Return (X, Y) of the center of cell containing provided text 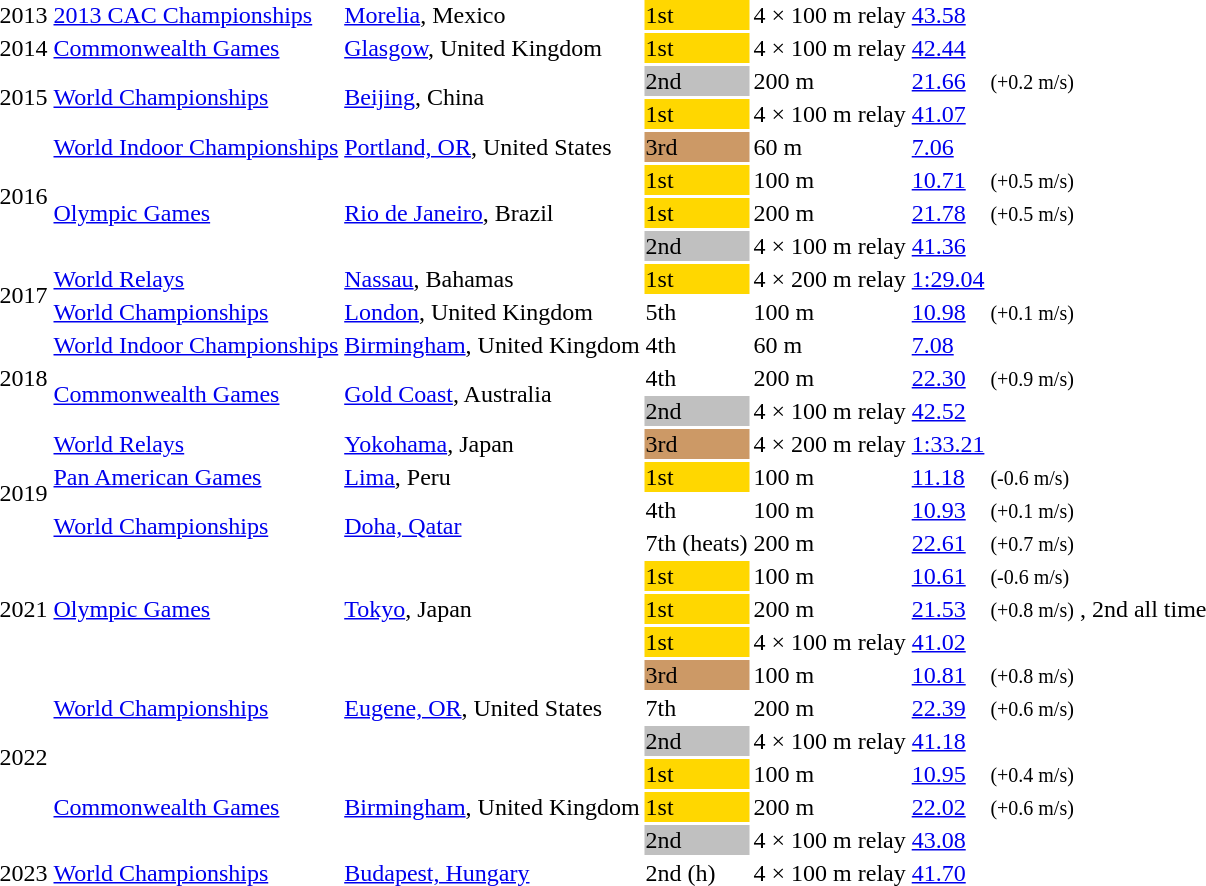
10.93 (948, 510)
Tokyo, Japan (492, 609)
41.02 (948, 642)
10.71 (948, 180)
21.66 (948, 81)
41.07 (948, 114)
Morelia, Mexico (492, 15)
10.81 (948, 675)
21.78 (948, 213)
2013 CAC Championships (196, 15)
22.30 (948, 378)
7.08 (948, 345)
21.53 (948, 609)
22.39 (948, 708)
Lima, Peru (492, 477)
41.18 (948, 741)
Portland, OR, United States (492, 147)
22.61 (948, 543)
Yokohama, Japan (492, 444)
7th (696, 708)
Gold Coast, Australia (492, 394)
43.58 (948, 15)
London, United Kingdom (492, 312)
Rio de Janeiro, Brazil (492, 213)
7.06 (948, 147)
Glasgow, United Kingdom (492, 48)
11.18 (948, 477)
42.52 (948, 411)
Pan American Games (196, 477)
42.44 (948, 48)
10.98 (948, 312)
Eugene, OR, United States (492, 708)
43.08 (948, 840)
10.61 (948, 576)
1:29.04 (948, 279)
Doha, Qatar (492, 526)
5th (696, 312)
22.02 (948, 807)
7th (heats) (696, 543)
Nassau, Bahamas (492, 279)
10.95 (948, 774)
41.36 (948, 246)
1:33.21 (948, 444)
Beijing, China (492, 98)
